Scan for the cell matching the given text and deliver its [x, y] coordinate at center. 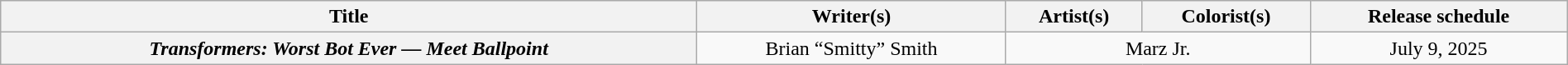
Colorist(s) [1226, 17]
Title [349, 17]
Marz Jr. [1158, 48]
Writer(s) [852, 17]
Brian “Smitty” Smith [852, 48]
Release schedule [1439, 17]
Transformers: Worst Bot Ever — Meet Ballpoint [349, 48]
July 9, 2025 [1439, 48]
Artist(s) [1073, 17]
